Scan for the cell matching the given text and deliver its (X, Y) coordinate at center. 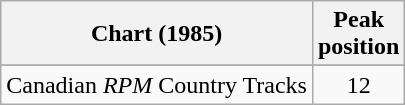
Chart (1985) (157, 34)
12 (358, 85)
Peakposition (358, 34)
Canadian RPM Country Tracks (157, 85)
